Search for the cell housing the specified text and yield its (x, y) center coordinate. 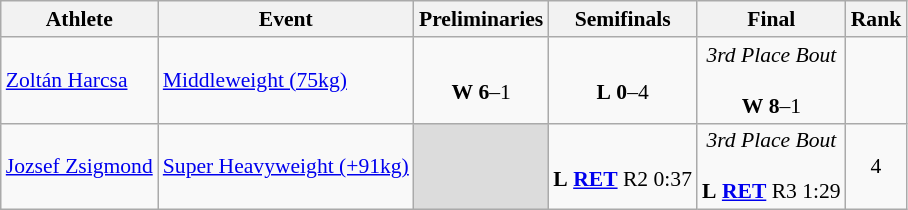
Preliminaries (481, 19)
Semifinals (622, 19)
Middleweight (75kg) (286, 80)
3rd Place Bout L RET R3 1:29 (772, 166)
L RET R2 0:37 (622, 166)
Super Heavyweight (+91kg) (286, 166)
Jozsef Zsigmond (80, 166)
W 6–1 (481, 80)
4 (876, 166)
Zoltán Harcsa (80, 80)
Rank (876, 19)
L 0–4 (622, 80)
3rd Place Bout W 8–1 (772, 80)
Event (286, 19)
Final (772, 19)
Athlete (80, 19)
